Search for the cell housing the specified text and yield its [x, y] center coordinate. 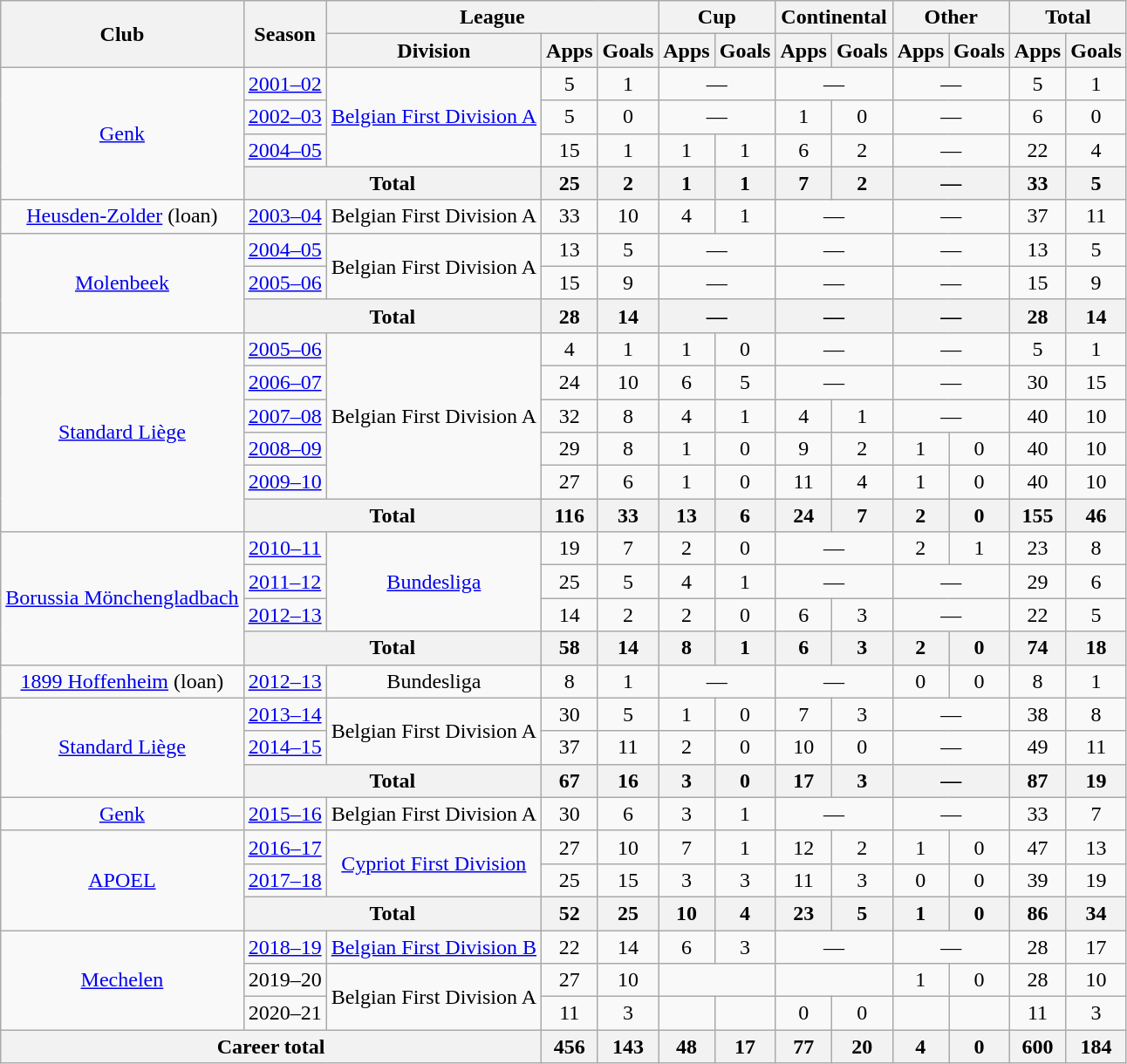
2010–11 [284, 549]
58 [570, 648]
143 [628, 1047]
600 [1037, 1047]
2018–19 [284, 946]
2001–02 [284, 84]
49 [1037, 747]
2020–21 [284, 1013]
77 [803, 1047]
67 [570, 781]
Molenbeek [122, 283]
Club [122, 34]
52 [570, 913]
Borussia Mönchengladbach [122, 598]
2006–07 [284, 382]
2015–16 [284, 814]
Continental [834, 17]
47 [1037, 847]
2008–09 [284, 449]
20 [862, 1047]
32 [570, 416]
16 [628, 781]
2002–03 [284, 117]
116 [570, 515]
Other [951, 17]
12 [803, 847]
2014–15 [284, 747]
2019–20 [284, 980]
2007–08 [284, 416]
Career total [271, 1047]
87 [1037, 781]
46 [1096, 515]
2003–04 [284, 216]
34 [1096, 913]
2017–18 [284, 880]
38 [1037, 714]
2011–12 [284, 582]
456 [570, 1047]
1899 Hoffenheim (loan) [122, 681]
2013–14 [284, 714]
Cup [717, 17]
Cypriot First Division [434, 863]
Mechelen [122, 979]
18 [1096, 648]
39 [1037, 880]
184 [1096, 1047]
Heusden-Zolder (loan) [122, 216]
Season [284, 34]
86 [1037, 913]
155 [1037, 515]
Division [434, 51]
Belgian First Division B [434, 946]
2009–10 [284, 482]
48 [686, 1047]
74 [1037, 648]
League [492, 17]
2016–17 [284, 847]
APOEL [122, 880]
